Identify which cell holds the provided text, then report its [X, Y] central coordinate. 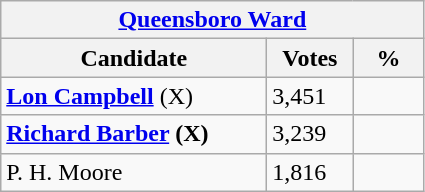
Queensboro Ward [212, 20]
% [388, 58]
1,816 [310, 172]
3,239 [310, 134]
Lon Campbell (X) [134, 96]
3,451 [310, 96]
Votes [310, 58]
Richard Barber (X) [134, 134]
Candidate [134, 58]
P. H. Moore [134, 172]
